Detect which cell encompasses the target text, then output its [X, Y] center coordinate. 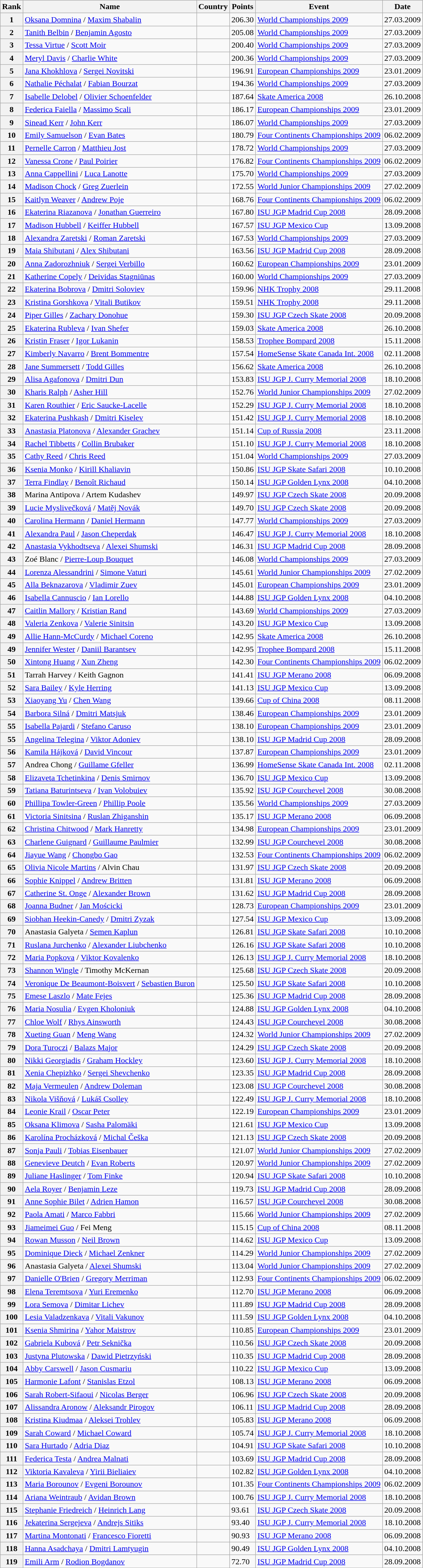
Kristin Fraser / Igor Lukanin [110, 341]
Sonja Pauli / Tobias Eisenbauer [110, 1150]
78 [11, 1035]
45 [11, 585]
142.30 [242, 662]
Maja Vermeulen / Andrew Doleman [110, 1086]
124.29 [242, 1047]
66 [11, 880]
22 [11, 289]
Catherine St. Onge / Alexander Brown [110, 893]
Emese Laszlo / Mate Fejes [110, 996]
71 [11, 945]
Barbora Silná / Dmitri Matsjuk [110, 713]
Rank [11, 7]
150.14 [242, 482]
159.03 [242, 328]
141.41 [242, 675]
54 [11, 713]
Zoé Blanc / Pierre-Loup Bouquet [110, 559]
52 [11, 688]
97 [11, 1279]
Kristina Gorshkova / Vitali Butikov [110, 302]
Allie Hann-McCurdy / Michael Coreno [110, 636]
Xueting Guan / Meng Wang [110, 1035]
4 [11, 58]
106.11 [242, 1407]
153.83 [242, 379]
159.51 [242, 302]
23.11.2008 [402, 431]
106 [11, 1394]
6 [11, 84]
113 [11, 1484]
Anastasia Galyeta / Alexei Shumski [110, 1266]
Oksana Klimova / Sasha Palomäki [110, 1124]
75 [11, 996]
Dominique Dieck / Michael Zenkner [110, 1253]
125.68 [242, 970]
Martina Montonati / Francesco Fioretti [110, 1536]
Paola Amati / Marco Fabbri [110, 1215]
93.40 [242, 1523]
50 [11, 662]
23 [11, 302]
83 [11, 1099]
28 [11, 366]
74 [11, 983]
Emily Samuelson / Evan Bates [110, 135]
25 [11, 328]
103 [11, 1356]
Rowan Musson / Neil Brown [110, 1240]
104.91 [242, 1446]
120.97 [242, 1163]
Ksenia Monko / Kirill Khaliavin [110, 469]
157.54 [242, 353]
7 [11, 97]
94 [11, 1240]
Joanna Budner / Jan Mościcki [110, 906]
51 [11, 675]
Lorenza Alessandrini / Simone Vaturi [110, 572]
86 [11, 1137]
156.62 [242, 366]
Nikola Višňová / Lukáš Csolley [110, 1099]
9 [11, 122]
110.85 [242, 1330]
135.17 [242, 816]
Kimberly Navarro / Brent Bommentre [110, 353]
135.92 [242, 791]
134.98 [242, 829]
121.61 [242, 1124]
Alla Beknazarova / Vladimir Zuev [110, 585]
Viktoria Kavaleva / Yirii Bieliaiev [110, 1471]
178.72 [242, 148]
Gabriela Kubová / Petr Seknička [110, 1343]
146.47 [242, 533]
136.70 [242, 777]
17 [11, 225]
106.96 [242, 1394]
176.82 [242, 161]
159.96 [242, 289]
159.30 [242, 315]
Rachel Tibbetts / Collin Brubaker [110, 444]
Sarah Coward / Michael Coward [110, 1433]
172.55 [242, 187]
Chloe Wolf / Rhys Ainsworth [110, 1022]
70 [11, 932]
89 [11, 1176]
119 [11, 1561]
53 [11, 700]
114.62 [242, 1240]
139.66 [242, 700]
187.64 [242, 97]
92 [11, 1215]
108.13 [242, 1381]
Vanessa Crone / Paul Poirier [110, 161]
Federica Faiella / Massimo Scali [110, 109]
41 [11, 533]
30 [11, 392]
114 [11, 1497]
112.93 [242, 1279]
115.66 [242, 1215]
Christina Chitwood / Mark Hanretty [110, 829]
151.10 [242, 444]
105.74 [242, 1433]
114.29 [242, 1253]
Lora Semova / Dimitar Lichev [110, 1304]
168.76 [242, 200]
Karolína Procházková / Michal Češka [110, 1137]
Kamila Hájková / David Vincour [110, 752]
Madison Hubbell / Keiffer Hubbell [110, 225]
121.07 [242, 1150]
Anastasia Platonova / Alexander Grachev [110, 431]
91 [11, 1202]
Maria Popkova / Viktor Kovalenko [110, 957]
Victoria Sinitsina / Ruslan Zhiganshin [110, 816]
175.70 [242, 174]
1 [11, 20]
126.81 [242, 932]
100.76 [242, 1497]
Marina Antipova / Artem Kudashev [110, 495]
Jana Khokhlova / Sergei Novitski [110, 71]
76 [11, 1009]
163.56 [242, 251]
Country [213, 7]
26 [11, 341]
58 [11, 777]
Pernelle Carron / Matthieu Jost [110, 148]
102 [11, 1343]
33 [11, 431]
125.50 [242, 983]
48 [11, 623]
Ruslana Jurchenko / Alexander Liubchenko [110, 945]
147.77 [242, 521]
Emili Arm / Rodion Bogdanov [110, 1561]
118 [11, 1548]
137.87 [242, 752]
69 [11, 919]
115.15 [242, 1227]
Ariana Weintraub / Avidan Brown [110, 1497]
Date [402, 7]
Abby Carswell / Jason Cusmariu [110, 1368]
Tanith Belbin / Benjamin Agosto [110, 32]
47 [11, 611]
112 [11, 1471]
40 [11, 521]
138.46 [242, 713]
186.07 [242, 122]
Jennifer Wester / Daniil Barantsev [110, 649]
16 [11, 212]
205.08 [242, 32]
124.43 [242, 1022]
125.36 [242, 996]
Piper Gilles / Zachary Donohue [110, 315]
Points [242, 7]
144.88 [242, 598]
Kharis Ralph / Asher Hill [110, 392]
105.83 [242, 1420]
Carolina Hermann / Daniel Hermann [110, 521]
44 [11, 572]
126.16 [242, 945]
126.13 [242, 957]
36 [11, 469]
110.35 [242, 1356]
112.70 [242, 1292]
152.76 [242, 392]
Sophie Knippel / Andrew Britten [110, 880]
Anna Cappellini / Luca Lanotte [110, 174]
Jiameimei Guo / Fei Meng [110, 1227]
Maria Nosulia / Evgen Kholoniuk [110, 1009]
Elena Teremtsova / Yuri Eremenko [110, 1292]
62 [11, 829]
160.62 [242, 264]
3 [11, 45]
32 [11, 418]
Tarrah Harvey / Keith Gagnon [110, 675]
143.69 [242, 611]
151.42 [242, 418]
158.53 [242, 341]
37 [11, 482]
Leonie Krail / Oscar Peter [110, 1112]
Ksenia Shmirina / Yahor Maistrov [110, 1330]
61 [11, 816]
Meryl Davis / Charlie White [110, 58]
105 [11, 1381]
135.56 [242, 803]
124.88 [242, 1009]
21 [11, 276]
Terra Findlay / Benoît Richaud [110, 482]
46 [11, 598]
90 [11, 1189]
Genevieve Deutch / Evan Roberts [110, 1163]
143.20 [242, 623]
110.56 [242, 1343]
Madison Chock / Greg Zuerlein [110, 187]
Anna Zadorozhniuk / Sergei Verbillo [110, 264]
100 [11, 1317]
Maria Borounov / Evgeni Borounov [110, 1484]
111 [11, 1459]
200.36 [242, 58]
115 [11, 1510]
Ekaterina Bobrova / Dmitri Soloviev [110, 289]
Angelina Telegina / Viktor Adoniev [110, 739]
88 [11, 1163]
Sarah Robert-Sifaoui / Nicolas Berger [110, 1394]
167.80 [242, 212]
20 [11, 264]
5 [11, 71]
145.01 [242, 585]
39 [11, 508]
146.08 [242, 559]
Nikki Georgiadis / Graham Hockley [110, 1060]
149.97 [242, 495]
82 [11, 1086]
Tessa Virtue / Scott Moir [110, 45]
146.31 [242, 546]
Ekaterina Pushkash / Dmitri Kiselev [110, 418]
19 [11, 251]
56 [11, 752]
Karen Routhier / Eric Saucke-Lacelle [110, 405]
102.82 [242, 1471]
Federica Testa / Andrea Malnati [110, 1459]
99 [11, 1304]
141.13 [242, 688]
151.04 [242, 456]
Charlene Guignard / Guillaume Paulmier [110, 842]
Justyna Plutowska / Dawid Pietrzyński [110, 1356]
Alissandra Aronow / Aleksandr Pirogov [110, 1407]
12 [11, 161]
Oksana Domnina / Maxim Shabalin [110, 20]
73 [11, 970]
Jekaterina Sergejeva / Andrejs Sitiks [110, 1523]
120.94 [242, 1176]
131.97 [242, 868]
107 [11, 1407]
98 [11, 1292]
Xintong Huang / Xun Zheng [110, 662]
79 [11, 1047]
Tatiana Baturintseva / Ivan Volobuiev [110, 791]
93.61 [242, 1510]
18 [11, 238]
Olivia Nicole Martins / Alvin Chau [110, 868]
123.08 [242, 1086]
Harmonie Lafont / Stanislas Etzol [110, 1381]
Andrea Chong / Guillame Gfeller [110, 765]
167.53 [242, 238]
2 [11, 32]
Sara Bailey / Kyle Herring [110, 688]
Sara Hurtado / Adria Diaz [110, 1446]
110.22 [242, 1368]
65 [11, 868]
87 [11, 1150]
194.36 [242, 84]
124.32 [242, 1035]
Jiayue Wang / Chongbo Gao [110, 855]
149.70 [242, 508]
151.14 [242, 431]
Juliane Haslinger / Tom Finke [110, 1176]
Cathy Reed / Chris Reed [110, 456]
10 [11, 135]
111.59 [242, 1317]
Lucie Myslivečková / Matěj Novák [110, 508]
116 [11, 1523]
123.35 [242, 1073]
116.57 [242, 1202]
67 [11, 893]
Alexandra Paul / Jason Cheperdak [110, 533]
Phillipa Towler-Green / Phillip Poole [110, 803]
38 [11, 495]
128.73 [242, 906]
Alisa Agafonova / Dmitri Dun [110, 379]
34 [11, 444]
43 [11, 559]
96 [11, 1266]
Kaitlyn Weaver / Andrew Poje [110, 200]
123.60 [242, 1060]
Maia Shibutani / Alex Shibutani [110, 251]
57 [11, 765]
Caitlin Mallory / Kristian Rand [110, 611]
Name [110, 7]
Valeria Zenkova / Valerie Sinitsin [110, 623]
117 [11, 1536]
200.40 [242, 45]
63 [11, 842]
Ekaterina Rubleva / Ivan Shefer [110, 328]
196.91 [242, 71]
95 [11, 1253]
Alexandra Zaretski / Roman Zaretski [110, 238]
132.99 [242, 842]
29 [11, 379]
104 [11, 1368]
14 [11, 187]
64 [11, 855]
132.53 [242, 855]
160.00 [242, 276]
81 [11, 1073]
Siobhan Heekin-Canedy / Dmitri Zyzak [110, 919]
35 [11, 456]
136.99 [242, 765]
80 [11, 1060]
Xenia Chepizhko / Sergei Shevchenko [110, 1073]
Danielle O'Brien / Gregory Merriman [110, 1279]
72.70 [242, 1561]
Ekaterina Riazanova / Jonathan Guerreiro [110, 212]
Isabella Cannuscio / Ian Lorello [110, 598]
113.04 [242, 1266]
152.29 [242, 405]
Isabella Pajardi / Stefano Caruso [110, 726]
Nathalie Péchalat / Fabian Bourzat [110, 84]
Katherine Copely / Deividas Stagniūnas [110, 276]
131.81 [242, 880]
103.69 [242, 1459]
101 [11, 1330]
122.19 [242, 1112]
145.61 [242, 572]
186.17 [242, 109]
110 [11, 1446]
90.49 [242, 1548]
24 [11, 315]
Aela Royer / Benjamin Leze [110, 1189]
119.73 [242, 1189]
Jane Summersett / Todd Gilles [110, 366]
Sinead Kerr / John Kerr [110, 122]
59 [11, 791]
Elizaveta Tchetinkina / Denis Smirnov [110, 777]
Stephanie Friedreich / Heinrich Lang [110, 1510]
Anastasia Vykhodtseva / Alexei Shumski [110, 546]
150.86 [242, 469]
Anne Sophie Bilet / Adrien Hamon [110, 1202]
8 [11, 109]
68 [11, 906]
13 [11, 174]
93 [11, 1227]
167.57 [242, 225]
Event [319, 7]
Xiaoyang Yu / Chen Wang [110, 700]
Cup of Russia 2008 [319, 431]
15 [11, 200]
Dora Turoczi / Balazs Major [110, 1047]
90.93 [242, 1536]
206.30 [242, 20]
31 [11, 405]
Kristina Kiudmaa / Aleksei Trohlev [110, 1420]
Veronique De Beaumont-Boisvert / Sebastien Buron [110, 983]
127.54 [242, 919]
27 [11, 353]
72 [11, 957]
122.49 [242, 1099]
60 [11, 803]
131.62 [242, 893]
Isabelle Delobel / Olivier Schoenfelder [110, 97]
11 [11, 148]
Shannon Wingle / Timothy McKernan [110, 970]
85 [11, 1124]
109 [11, 1433]
121.13 [242, 1137]
101.35 [242, 1484]
111.89 [242, 1304]
77 [11, 1022]
108 [11, 1420]
84 [11, 1112]
Lesia Valadzenkava / Vitali Vakunov [110, 1317]
180.79 [242, 135]
Anastasia Galyeta / Semen Kaplun [110, 932]
42 [11, 546]
Hanna Asadchaya / Dmitri Lamtyugin [110, 1548]
